Extract the [x, y] coordinate from the center of the cell holding the provided text.  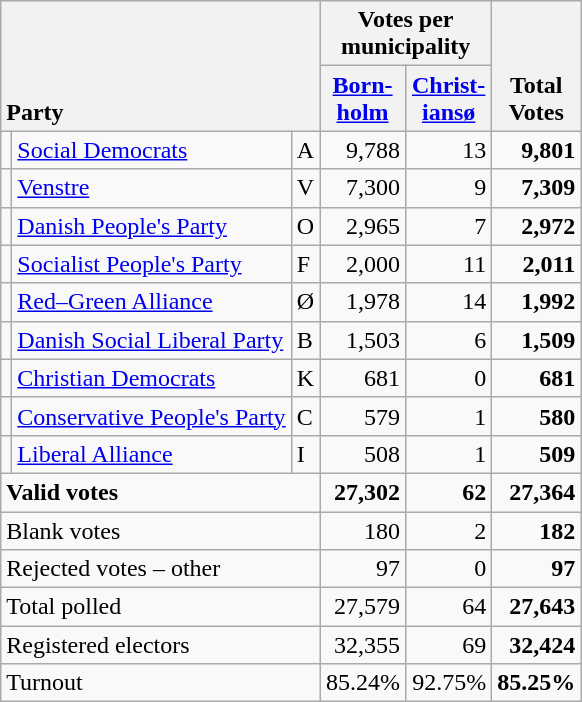
Registered electors [160, 645]
C [305, 416]
9,801 [536, 150]
508 [363, 454]
7,300 [363, 188]
Total Votes [536, 66]
13 [449, 150]
Votes per municipality [406, 34]
27,643 [536, 607]
182 [536, 531]
Blank votes [160, 531]
Conservative People's Party [152, 416]
1,509 [536, 340]
Red–Green Alliance [152, 302]
Ø [305, 302]
32,424 [536, 645]
Socialist People's Party [152, 264]
Rejected votes – other [160, 569]
180 [363, 531]
27,302 [363, 492]
579 [363, 416]
64 [449, 607]
62 [449, 492]
B [305, 340]
O [305, 226]
7,309 [536, 188]
2,000 [363, 264]
32,355 [363, 645]
F [305, 264]
69 [449, 645]
A [305, 150]
2,011 [536, 264]
Born- holm [363, 98]
85.25% [536, 683]
Party [160, 66]
Valid votes [160, 492]
K [305, 378]
Christian Democrats [152, 378]
9,788 [363, 150]
27,364 [536, 492]
Social Democrats [152, 150]
2 [449, 531]
V [305, 188]
509 [536, 454]
1,503 [363, 340]
2,972 [536, 226]
9 [449, 188]
27,579 [363, 607]
1,978 [363, 302]
11 [449, 264]
580 [536, 416]
Turnout [160, 683]
Venstre [152, 188]
Christ- iansø [449, 98]
1,992 [536, 302]
I [305, 454]
Danish Social Liberal Party [152, 340]
92.75% [449, 683]
Danish People's Party [152, 226]
Total polled [160, 607]
85.24% [363, 683]
Liberal Alliance [152, 454]
14 [449, 302]
7 [449, 226]
6 [449, 340]
2,965 [363, 226]
